Locate the cell with the specified text and output its (X, Y) center coordinate. 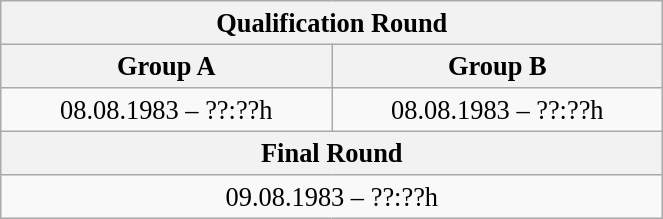
Qualification Round (332, 22)
Group B (498, 66)
Group A (166, 66)
09.08.1983 – ??:??h (332, 197)
Final Round (332, 153)
